Scan for the cell matching the given text and deliver its (x, y) coordinate at center. 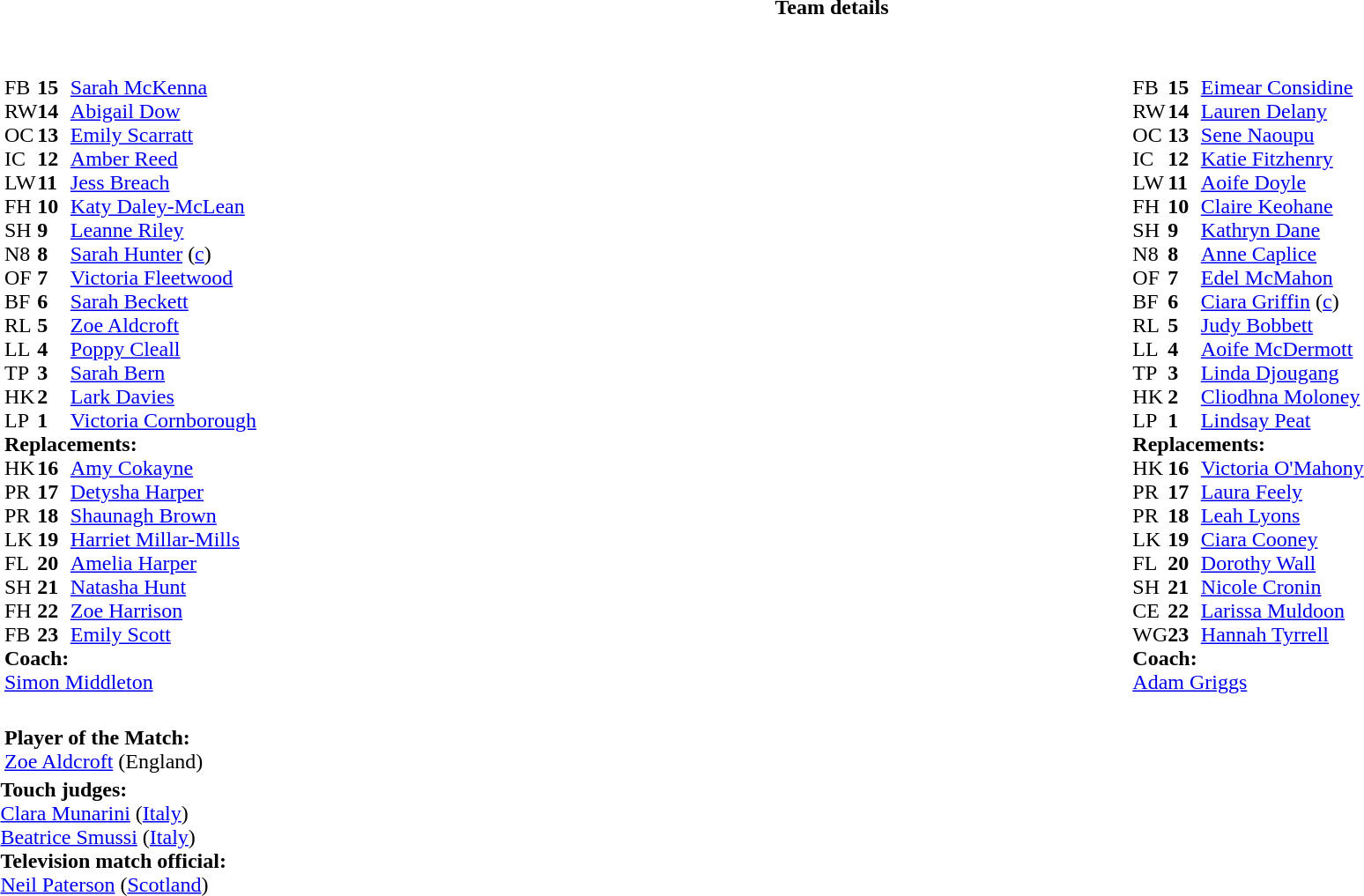
Detysha Harper (164, 492)
Edel McMahon (1283, 278)
WG (1150, 634)
Shaunagh Brown (164, 516)
Ciara Griffin (c) (1283, 301)
Natasha Hunt (164, 587)
Ciara Cooney (1283, 539)
Judy Bobbett (1283, 326)
Zoe Harrison (164, 611)
Poppy Cleall (164, 349)
Victoria Cornborough (164, 421)
Amber Reed (164, 159)
Zoe Aldcroft (164, 326)
Lark Davies (164, 396)
Amy Cokayne (164, 469)
Laura Feely (1283, 492)
Cliodhna Moloney (1283, 396)
Emily Scott (164, 634)
CE (1150, 611)
Eimear Considine (1283, 88)
Leanne Riley (164, 231)
Katy Daley-McLean (164, 206)
Kathryn Dane (1283, 231)
Leah Lyons (1283, 516)
Harriet Millar-Mills (164, 539)
Victoria O'Mahony (1283, 469)
Jess Breach (164, 183)
Adam Griggs (1248, 682)
Victoria Fleetwood (164, 278)
Lauren Delany (1283, 111)
Anne Caplice (1283, 254)
Dorothy Wall (1283, 564)
Linda Djougang (1283, 374)
Aoife McDermott (1283, 349)
Claire Keohane (1283, 206)
Sarah Beckett (164, 301)
Sarah Hunter (c) (164, 254)
Lindsay Peat (1283, 421)
Abigail Dow (164, 111)
Simon Middleton (130, 682)
Larissa Muldoon (1283, 611)
Sarah McKenna (164, 88)
Katie Fitzhenry (1283, 159)
Nicole Cronin (1283, 587)
Hannah Tyrrell (1283, 634)
Sarah Bern (164, 374)
Emily Scarratt (164, 136)
Aoife Doyle (1283, 183)
Amelia Harper (164, 564)
Sene Naoupu (1283, 136)
